Pinpoint the cell where the given text exists, returning its (X, Y) midpoint coordinate. 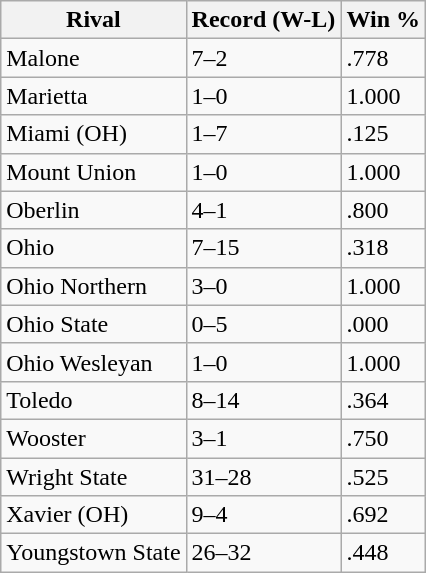
Youngstown State (94, 553)
.318 (384, 248)
4–1 (264, 210)
.125 (384, 134)
26–32 (264, 553)
Ohio State (94, 324)
Wooster (94, 438)
3–1 (264, 438)
1–7 (264, 134)
Marietta (94, 96)
.525 (384, 477)
Ohio Northern (94, 286)
.778 (384, 58)
8–14 (264, 400)
.692 (384, 515)
.364 (384, 400)
7–15 (264, 248)
.448 (384, 553)
Win % (384, 20)
Ohio Wesleyan (94, 362)
Toledo (94, 400)
.000 (384, 324)
Record (W-L) (264, 20)
Mount Union (94, 172)
Ohio (94, 248)
3–0 (264, 286)
0–5 (264, 324)
9–4 (264, 515)
.800 (384, 210)
Oberlin (94, 210)
Xavier (OH) (94, 515)
Miami (OH) (94, 134)
Malone (94, 58)
Rival (94, 20)
31–28 (264, 477)
.750 (384, 438)
7–2 (264, 58)
Wright State (94, 477)
